Find where the given text appears and provide that cell's center as [x, y] coordinate. 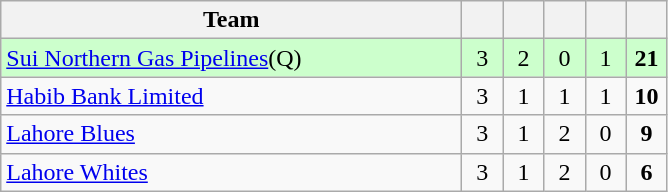
Team [232, 20]
6 [646, 172]
Sui Northern Gas Pipelines(Q) [232, 58]
Lahore Whites [232, 172]
21 [646, 58]
Habib Bank Limited [232, 96]
10 [646, 96]
9 [646, 134]
Lahore Blues [232, 134]
